Determine the (x, y) coordinate at the center of the cell enclosing the given text.  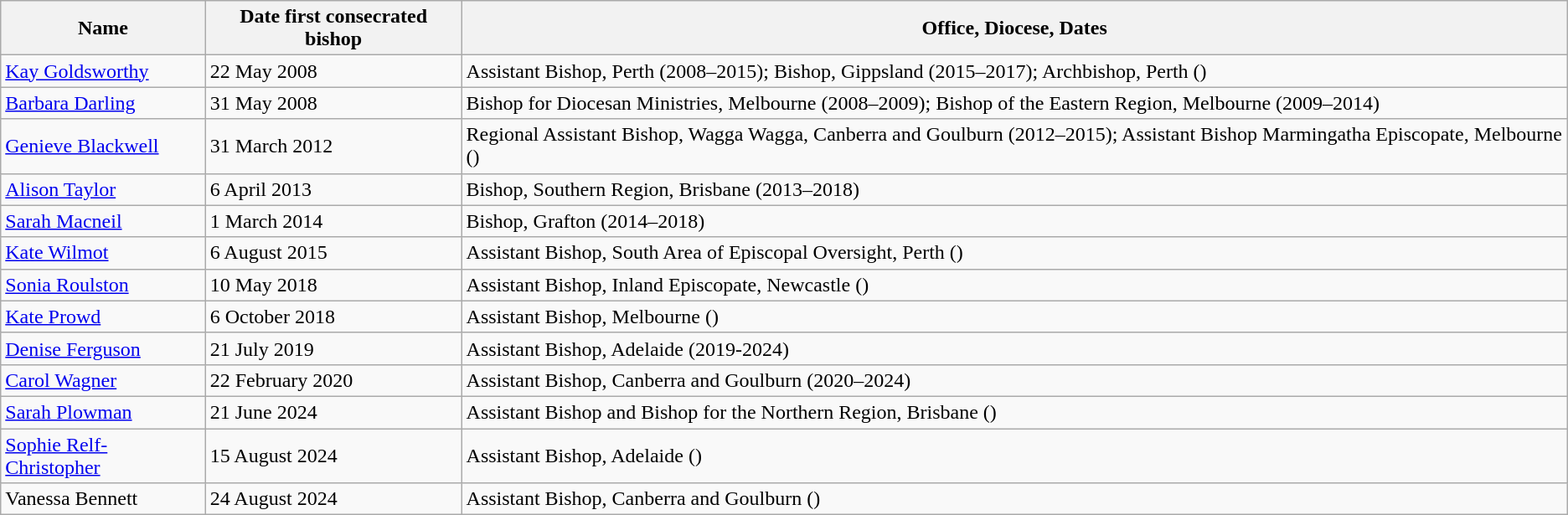
Kate Prowd (103, 317)
Assistant Bishop, Adelaide (2019-2024) (1014, 348)
Sophie Relf-Christopher (103, 456)
Vanessa Bennett (103, 499)
Assistant Bishop, Canberra and Goulburn () (1014, 499)
Bishop, Southern Region, Brisbane (2013–2018) (1014, 189)
24 August 2024 (333, 499)
Assistant Bishop, South Area of Episcopal Oversight, Perth () (1014, 253)
10 May 2018 (333, 285)
21 June 2024 (333, 412)
Sarah Plowman (103, 412)
Assistant Bishop, Adelaide () (1014, 456)
Regional Assistant Bishop, Wagga Wagga, Canberra and Goulburn (2012–2015); Assistant Bishop Marmingatha Episcopate, Melbourne () (1014, 146)
Bishop, Grafton (2014–2018) (1014, 221)
Sarah Macneil (103, 221)
6 August 2015 (333, 253)
22 February 2020 (333, 380)
6 October 2018 (333, 317)
31 May 2008 (333, 103)
Genieve Blackwell (103, 146)
Alison Taylor (103, 189)
21 July 2019 (333, 348)
Assistant Bishop, Canberra and Goulburn (2020–2024) (1014, 380)
Office, Diocese, Dates (1014, 28)
15 August 2024 (333, 456)
Assistant Bishop and Bishop for the Northern Region, Brisbane () (1014, 412)
Barbara Darling (103, 103)
Kate Wilmot (103, 253)
31 March 2012 (333, 146)
Sonia Roulston (103, 285)
Date first consecrated bishop (333, 28)
Carol Wagner (103, 380)
22 May 2008 (333, 71)
Assistant Bishop, Inland Episcopate, Newcastle () (1014, 285)
Assistant Bishop, Perth (2008–2015); Bishop, Gippsland (2015–2017); Archbishop, Perth () (1014, 71)
6 April 2013 (333, 189)
Name (103, 28)
Kay Goldsworthy (103, 71)
Denise Ferguson (103, 348)
Bishop for Diocesan Ministries, Melbourne (2008–2009); Bishop of the Eastern Region, Melbourne (2009–2014) (1014, 103)
Assistant Bishop, Melbourne () (1014, 317)
1 March 2014 (333, 221)
